Find where the given text appears and provide that cell's center as [x, y] coordinate. 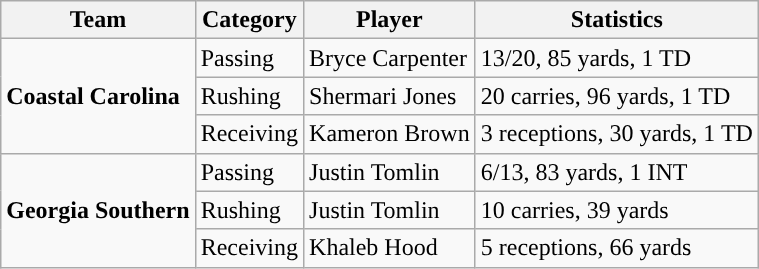
Player [390, 20]
3 receptions, 30 yards, 1 TD [616, 134]
Bryce Carpenter [390, 58]
Khaleb Hood [390, 248]
Georgia Southern [98, 210]
Category [249, 20]
Team [98, 20]
20 carries, 96 yards, 1 TD [616, 96]
10 carries, 39 yards [616, 210]
5 receptions, 66 yards [616, 248]
Shermari Jones [390, 96]
13/20, 85 yards, 1 TD [616, 58]
Kameron Brown [390, 134]
Statistics [616, 20]
Coastal Carolina [98, 96]
6/13, 83 yards, 1 INT [616, 172]
